Pinpoint the cell where the given text exists, returning its [x, y] midpoint coordinate. 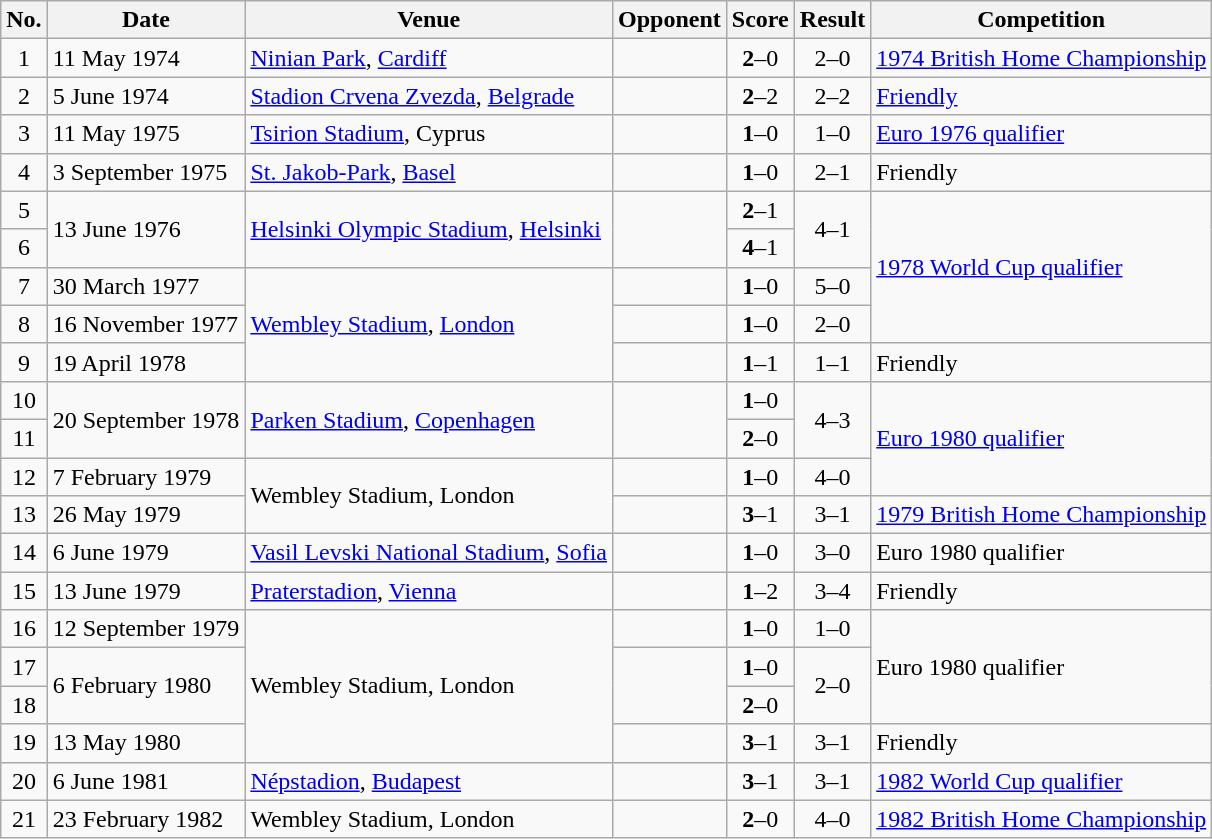
17 [24, 667]
1979 British Home Championship [1042, 515]
5 June 1974 [146, 96]
Venue [429, 20]
Parken Stadium, Copenhagen [429, 419]
3–0 [832, 553]
1–2 [760, 591]
St. Jakob-Park, Basel [429, 172]
6 February 1980 [146, 686]
23 February 1982 [146, 819]
4–3 [832, 419]
9 [24, 362]
Euro 1976 qualifier [1042, 134]
Népstadion, Budapest [429, 781]
10 [24, 400]
Helsinki Olympic Stadium, Helsinki [429, 229]
3–4 [832, 591]
15 [24, 591]
3 [24, 134]
Praterstadion, Vienna [429, 591]
20 [24, 781]
1982 World Cup qualifier [1042, 781]
1974 British Home Championship [1042, 58]
26 May 1979 [146, 515]
13 June 1979 [146, 591]
7 [24, 286]
Score [760, 20]
13 May 1980 [146, 743]
6 June 1981 [146, 781]
8 [24, 324]
4 [24, 172]
6 June 1979 [146, 553]
11 [24, 438]
19 [24, 743]
7 February 1979 [146, 477]
1978 World Cup qualifier [1042, 267]
1982 British Home Championship [1042, 819]
Competition [1042, 20]
30 March 1977 [146, 286]
3 September 1975 [146, 172]
Tsirion Stadium, Cyprus [429, 134]
12 [24, 477]
13 [24, 515]
16 [24, 629]
No. [24, 20]
1 [24, 58]
13 June 1976 [146, 229]
6 [24, 248]
14 [24, 553]
16 November 1977 [146, 324]
11 May 1975 [146, 134]
20 September 1978 [146, 419]
Vasil Levski National Stadium, Sofia [429, 553]
Date [146, 20]
5 [24, 210]
5–0 [832, 286]
Opponent [670, 20]
19 April 1978 [146, 362]
2 [24, 96]
Stadion Crvena Zvezda, Belgrade [429, 96]
12 September 1979 [146, 629]
21 [24, 819]
Result [832, 20]
18 [24, 705]
11 May 1974 [146, 58]
Ninian Park, Cardiff [429, 58]
